Locate the cell with the specified text and output its [x, y] center coordinate. 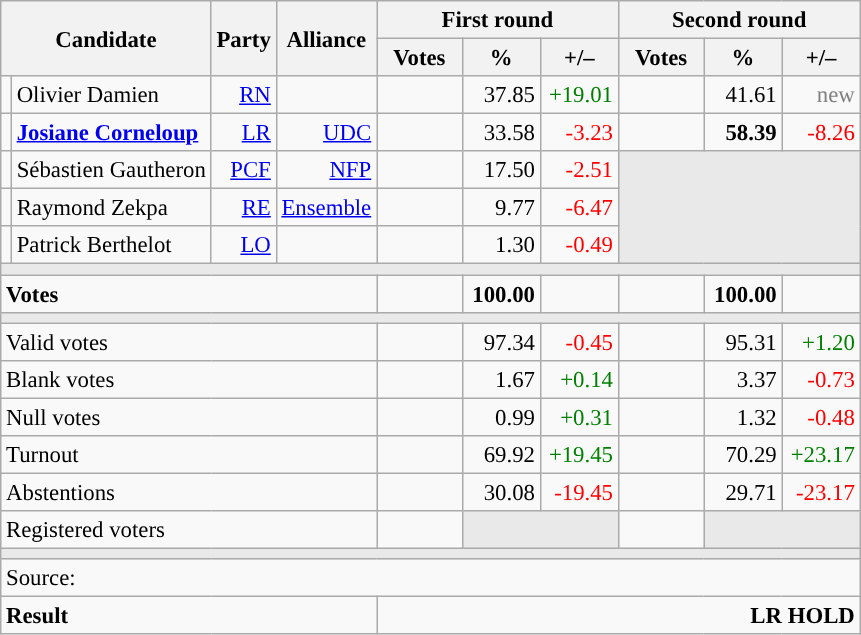
-6.47 [579, 208]
+23.17 [821, 455]
Candidate [106, 38]
Josiane Corneloup [111, 133]
UDC [326, 133]
-2.51 [579, 170]
1.32 [743, 417]
70.29 [743, 455]
Abstentions [189, 492]
Result [189, 616]
Alliance [326, 38]
-8.26 [821, 133]
33.58 [501, 133]
-0.73 [821, 379]
17.50 [501, 170]
Null votes [189, 417]
+0.31 [579, 417]
+19.45 [579, 455]
Second round [739, 20]
30.08 [501, 492]
1.30 [501, 245]
Raymond Zekpa [111, 208]
-23.17 [821, 492]
+1.20 [821, 342]
29.71 [743, 492]
Valid votes [189, 342]
Olivier Damien [111, 95]
Party [244, 38]
PCF [244, 170]
97.34 [501, 342]
Patrick Berthelot [111, 245]
NFP [326, 170]
Blank votes [189, 379]
0.99 [501, 417]
RE [244, 208]
-0.49 [579, 245]
-19.45 [579, 492]
Ensemble [326, 208]
69.92 [501, 455]
Source: [430, 578]
Registered voters [189, 530]
-0.45 [579, 342]
+19.01 [579, 95]
LR HOLD [619, 616]
-0.48 [821, 417]
37.85 [501, 95]
Sébastien Gautheron [111, 170]
41.61 [743, 95]
1.67 [501, 379]
9.77 [501, 208]
new [821, 95]
LR [244, 133]
RN [244, 95]
3.37 [743, 379]
+0.14 [579, 379]
-3.23 [579, 133]
LO [244, 245]
95.31 [743, 342]
First round [498, 20]
Turnout [189, 455]
58.39 [743, 133]
